Detect which cell encompasses the target text, then output its [X, Y] center coordinate. 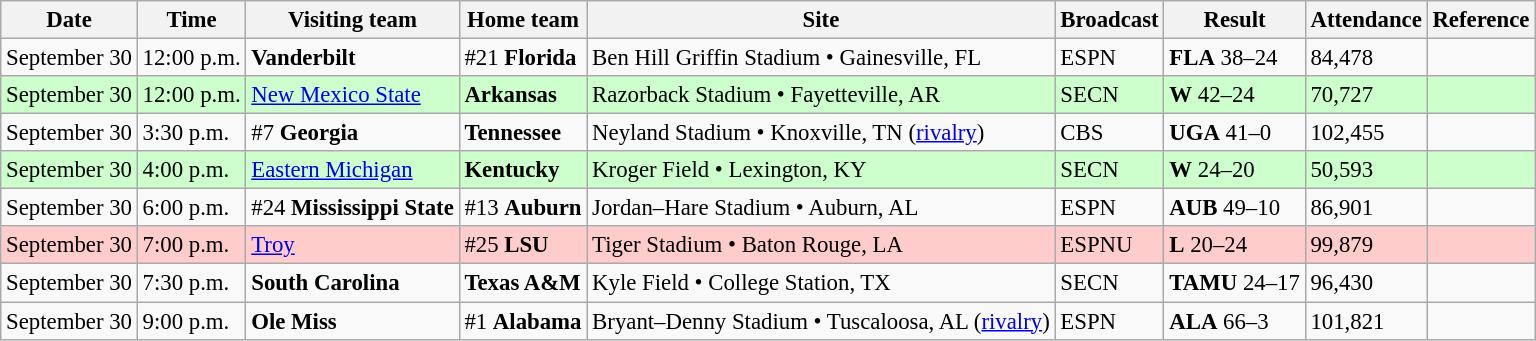
FLA 38–24 [1234, 58]
Site [821, 20]
Kentucky [523, 170]
South Carolina [352, 283]
Troy [352, 245]
W 24–20 [1234, 170]
UGA 41–0 [1234, 133]
7:30 p.m. [192, 283]
L 20–24 [1234, 245]
Ben Hill Griffin Stadium • Gainesville, FL [821, 58]
Texas A&M [523, 283]
#13 Auburn [523, 208]
86,901 [1366, 208]
ALA 66–3 [1234, 321]
Bryant–Denny Stadium • Tuscaloosa, AL (rivalry) [821, 321]
CBS [1110, 133]
Kroger Field • Lexington, KY [821, 170]
Attendance [1366, 20]
4:00 p.m. [192, 170]
70,727 [1366, 95]
84,478 [1366, 58]
Razorback Stadium • Fayetteville, AR [821, 95]
Broadcast [1110, 20]
6:00 p.m. [192, 208]
Time [192, 20]
96,430 [1366, 283]
3:30 p.m. [192, 133]
Kyle Field • College Station, TX [821, 283]
New Mexico State [352, 95]
Home team [523, 20]
Arkansas [523, 95]
Jordan–Hare Stadium • Auburn, AL [821, 208]
TAMU 24–17 [1234, 283]
Eastern Michigan [352, 170]
9:00 p.m. [192, 321]
Neyland Stadium • Knoxville, TN (rivalry) [821, 133]
Visiting team [352, 20]
W 42–24 [1234, 95]
Tennessee [523, 133]
#1 Alabama [523, 321]
7:00 p.m. [192, 245]
#7 Georgia [352, 133]
99,879 [1366, 245]
#25 LSU [523, 245]
#24 Mississippi State [352, 208]
Tiger Stadium • Baton Rouge, LA [821, 245]
#21 Florida [523, 58]
Vanderbilt [352, 58]
Date [69, 20]
AUB 49–10 [1234, 208]
50,593 [1366, 170]
Reference [1481, 20]
102,455 [1366, 133]
Result [1234, 20]
101,821 [1366, 321]
Ole Miss [352, 321]
ESPNU [1110, 245]
